Return the (x, y) coordinate for the center point of the cell that contains the specified text.  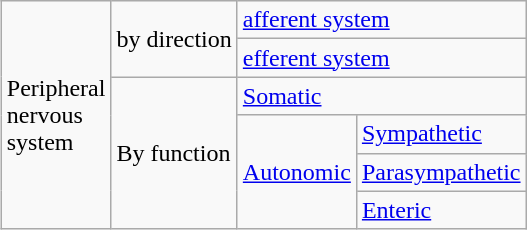
Somatic (382, 96)
efferent system (382, 58)
Sympathetic (441, 134)
Parasympathetic (441, 172)
By function (174, 153)
afferent system (382, 20)
Peripheral nervous system (56, 115)
Autonomic (296, 172)
by direction (174, 39)
Enteric (441, 210)
